Extract the [X, Y] coordinate from the center of the cell holding the provided text.  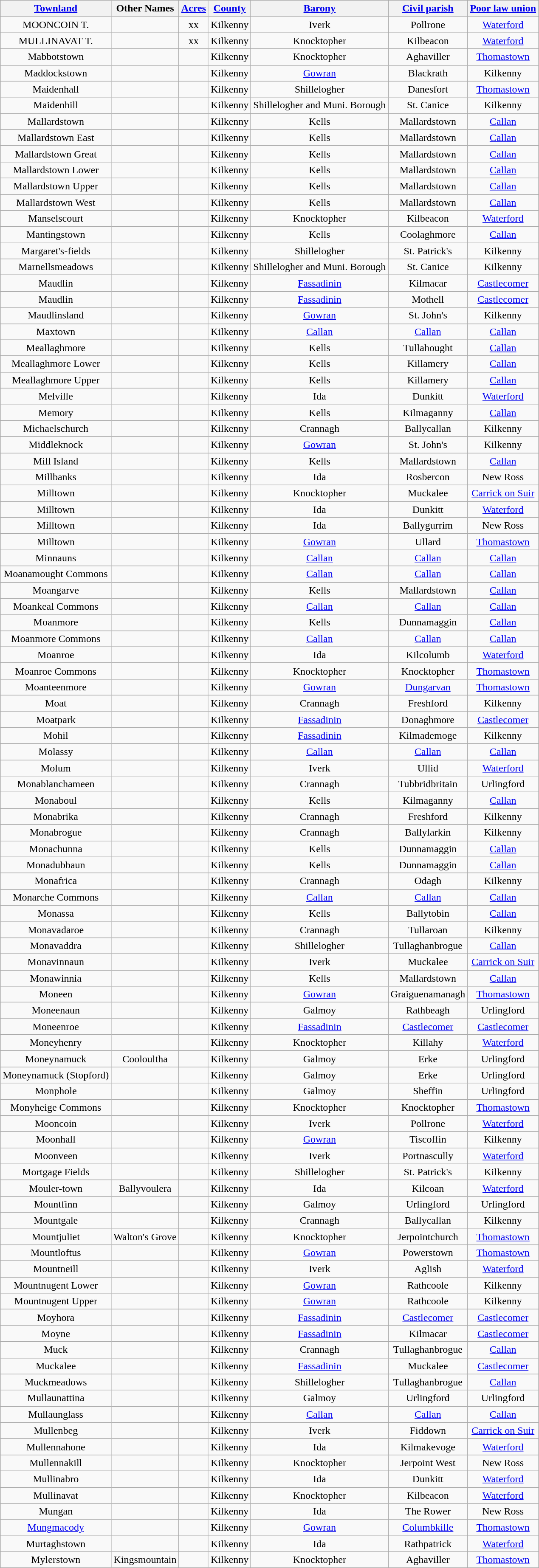
Mountfinn [56, 1204]
Molum [56, 768]
Mantingstown [56, 235]
Tubbridbritain [428, 784]
Moneenaun [56, 1011]
Maidenhall [56, 89]
Jerpointchurch [428, 1237]
Margaret's-fields [56, 251]
Muckmeadows [56, 1382]
Aglish [428, 1269]
Maddockstown [56, 73]
Moyhora [56, 1317]
Mountloftus [56, 1253]
Mullenbeg [56, 1430]
Mohil [56, 736]
Mill Island [56, 461]
Monabrika [56, 816]
Acres [194, 8]
Murtaghstown [56, 1544]
Dungarvan [428, 687]
Monassa [56, 913]
Tullaroan [428, 929]
Mullennakill [56, 1463]
Moanmore Commons [56, 639]
Moneenroe [56, 1027]
Moanroe [56, 655]
Mungan [56, 1512]
Monabrogue [56, 833]
Mountgale [56, 1220]
Maidenhill [56, 105]
Mouler-town [56, 1188]
Donaghmore [428, 720]
Moanamought Commons [56, 574]
Odagh [428, 881]
Moneen [56, 994]
Tiscoffin [428, 1140]
Monavaddra [56, 946]
Muck [56, 1350]
MOONCOIN T. [56, 25]
Moanmore [56, 622]
Meallaghmore [56, 348]
Memory [56, 412]
Mullennahone [56, 1447]
Mallardstown East [56, 138]
Moanteenmore [56, 687]
Moneynamuck (Stopford) [56, 1075]
Monphole [56, 1091]
Moneynamuck [56, 1059]
Moonhall [56, 1140]
Mothell [428, 299]
Fiddown [428, 1430]
Maudlinsland [56, 315]
Monyheige Commons [56, 1107]
Civil parish [428, 8]
Kilmakevoge [428, 1447]
Kilmademoge [428, 736]
Rathpatrick [428, 1544]
Ballyvoulera [145, 1188]
Monawinnia [56, 978]
Monavinnaun [56, 962]
Marnellsmeadows [56, 267]
MULLINAVAT T. [56, 41]
The Rower [428, 1512]
Maxtown [56, 332]
Mullaunglass [56, 1414]
Moanroe Commons [56, 671]
Ballygurrim [428, 526]
Mallardstown Upper [56, 186]
Mountjuliet [56, 1237]
Mountnugent Upper [56, 1301]
Millbanks [56, 477]
Kingsmountain [145, 1560]
Ullid [428, 768]
Walton's Grove [145, 1237]
Moat [56, 703]
Graiguenamanagh [428, 994]
Moyne [56, 1334]
Monablanchameen [56, 784]
Ullard [428, 542]
Monarche Commons [56, 897]
Michaelschurch [56, 428]
Middleknock [56, 445]
Mortgage Fields [56, 1172]
Poor law union [503, 8]
Ballylarkin [428, 833]
Ballytobin [428, 913]
Tullahought [428, 348]
Mullaunattina [56, 1398]
Monaboul [56, 800]
Columbkille [428, 1528]
Mooncoin [56, 1123]
Molassy [56, 752]
Rosbercon [428, 477]
Moankeal Commons [56, 606]
Mullinavat [56, 1495]
Melville [56, 396]
Killahy [428, 1043]
Mullinabro [56, 1479]
Kilcolumb [428, 655]
Powerstown [428, 1253]
Meallaghmore Lower [56, 364]
Mallardstown Lower [56, 170]
Blackrath [428, 73]
Mallardstown West [56, 203]
Coolaghmore [428, 235]
Moangarve [56, 590]
Monafrica [56, 881]
Meallaghmore Upper [56, 380]
Other Names [145, 8]
Minnauns [56, 558]
Cooloultha [145, 1059]
Monadubbaun [56, 865]
Portnascully [428, 1156]
Monachunna [56, 849]
County [229, 8]
Townland [56, 8]
Mallardstown Great [56, 154]
Monavadaroe [56, 929]
Moneyhenry [56, 1043]
Manselscourt [56, 219]
Mabbotstown [56, 57]
Moonveen [56, 1156]
Danesfort [428, 89]
Barony [319, 8]
Mountnugent Lower [56, 1285]
Sheffin [428, 1091]
Mylerstown [56, 1560]
Rathbeagh [428, 1011]
Moatpark [56, 720]
Mountneill [56, 1269]
Mungmacody [56, 1528]
Jerpoint West [428, 1463]
Kilcoan [428, 1188]
